For the text-containing cell, return its midpoint in [x, y] coordinate format. 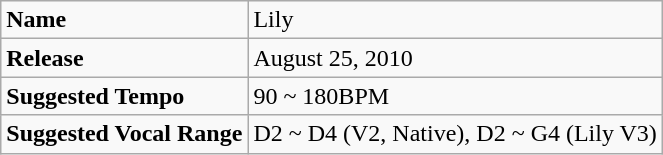
Lily [456, 20]
Name [124, 20]
Suggested Vocal Range [124, 134]
August 25, 2010 [456, 58]
90 ~ 180BPM [456, 96]
D2 ~ D4 (V2, Native), D2 ~ G4 (Lily V3) [456, 134]
Suggested Tempo [124, 96]
Release [124, 58]
